Identify which cell holds the provided text, then report its [x, y] central coordinate. 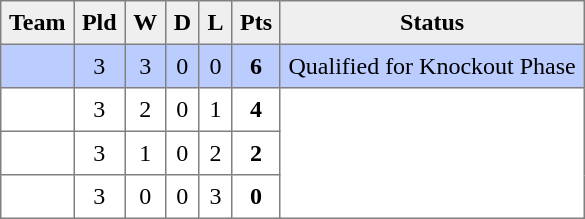
4 [256, 110]
D [182, 23]
L [216, 23]
Pts [256, 23]
Qualified for Knockout Phase [432, 66]
Team [38, 23]
Pld [100, 23]
Status [432, 23]
W [145, 23]
6 [256, 66]
